Determine the [X, Y] coordinate at the center of the cell enclosing the given text.  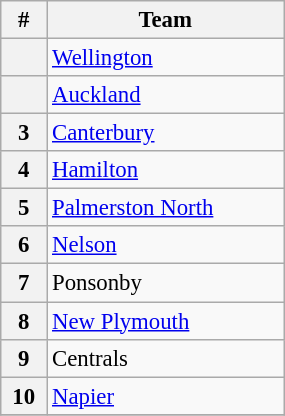
5 [24, 208]
6 [24, 245]
# [24, 20]
3 [24, 133]
8 [24, 321]
Canterbury [166, 133]
Centrals [166, 358]
Napier [166, 396]
Auckland [166, 95]
Hamilton [166, 170]
7 [24, 283]
New Plymouth [166, 321]
Nelson [166, 245]
Team [166, 20]
10 [24, 396]
4 [24, 170]
Ponsonby [166, 283]
Palmerston North [166, 208]
9 [24, 358]
Wellington [166, 58]
